For the text-containing cell, return its midpoint in (x, y) coordinate format. 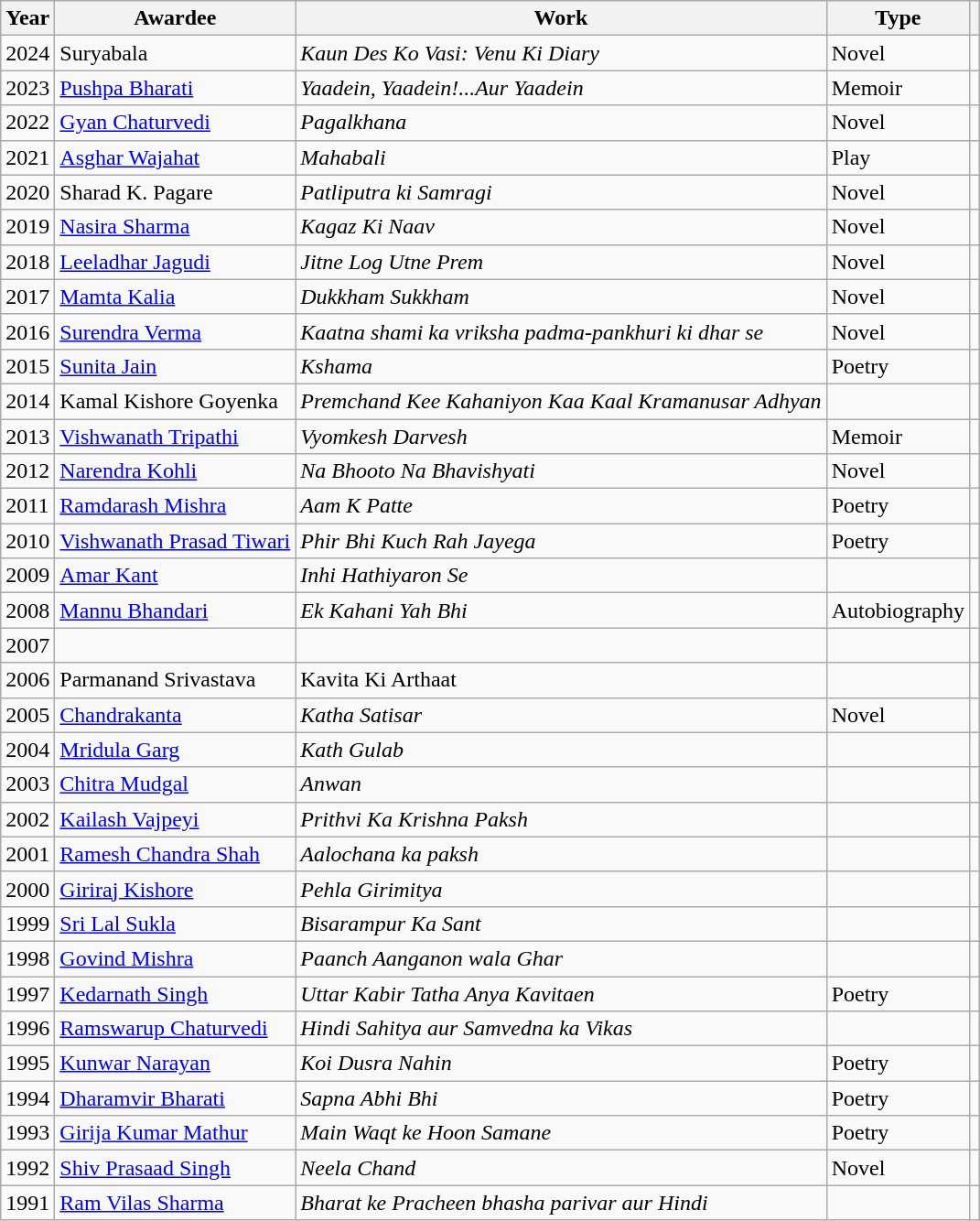
2018 (27, 262)
2023 (27, 88)
Premchand Kee Kahaniyon Kaa Kaal Kramanusar Adhyan (561, 401)
Mannu Bhandari (176, 610)
Nasira Sharma (176, 227)
Pagalkhana (561, 123)
Suryabala (176, 53)
2005 (27, 715)
Sri Lal Sukla (176, 924)
Patliputra ki Samragi (561, 192)
Vishwanath Prasad Tiwari (176, 541)
2000 (27, 889)
Na Bhooto Na Bhavishyati (561, 471)
1992 (27, 1168)
2021 (27, 157)
Pushpa Bharati (176, 88)
2002 (27, 819)
1998 (27, 958)
Parmanand Srivastava (176, 680)
Asghar Wajahat (176, 157)
Pehla Girimitya (561, 889)
2003 (27, 784)
2017 (27, 297)
Kshama (561, 366)
Play (898, 157)
Neela Chand (561, 1168)
Kagaz Ki Naav (561, 227)
Gyan Chaturvedi (176, 123)
Year (27, 18)
2011 (27, 506)
2015 (27, 366)
Dharamvir Bharati (176, 1098)
Leeladhar Jagudi (176, 262)
1997 (27, 993)
Aam K Patte (561, 506)
Sunita Jain (176, 366)
Aalochana ka paksh (561, 854)
2022 (27, 123)
Jitne Log Utne Prem (561, 262)
Mridula Garg (176, 750)
Uttar Kabir Tatha Anya Kavitaen (561, 993)
Yaadein, Yaadein!...Aur Yaadein (561, 88)
Inhi Hathiyaron Se (561, 576)
Dukkham Sukkham (561, 297)
Vyomkesh Darvesh (561, 437)
Mahabali (561, 157)
Awardee (176, 18)
Type (898, 18)
Kailash Vajpeyi (176, 819)
Bisarampur Ka Sant (561, 924)
Kath Gulab (561, 750)
Sapna Abhi Bhi (561, 1098)
2009 (27, 576)
2008 (27, 610)
Prithvi Ka Krishna Paksh (561, 819)
1994 (27, 1098)
Anwan (561, 784)
Ramesh Chandra Shah (176, 854)
2006 (27, 680)
2020 (27, 192)
Kavita Ki Arthaat (561, 680)
1991 (27, 1203)
2010 (27, 541)
2007 (27, 645)
1996 (27, 1029)
Work (561, 18)
Kedarnath Singh (176, 993)
Amar Kant (176, 576)
Ek Kahani Yah Bhi (561, 610)
Govind Mishra (176, 958)
Giriraj Kishore (176, 889)
2019 (27, 227)
Surendra Verma (176, 331)
Sharad K. Pagare (176, 192)
Main Waqt ke Hoon Samane (561, 1133)
2001 (27, 854)
Koi Dusra Nahin (561, 1064)
Girija Kumar Mathur (176, 1133)
2016 (27, 331)
Ram Vilas Sharma (176, 1203)
Vishwanath Tripathi (176, 437)
Narendra Kohli (176, 471)
2013 (27, 437)
Bharat ke Pracheen bhasha parivar aur Hindi (561, 1203)
2014 (27, 401)
Chitra Mudgal (176, 784)
Chandrakanta (176, 715)
2004 (27, 750)
Phir Bhi Kuch Rah Jayega (561, 541)
2024 (27, 53)
Autobiography (898, 610)
Hindi Sahitya aur Samvedna ka Vikas (561, 1029)
Paanch Aanganon wala Ghar (561, 958)
Kaun Des Ko Vasi: Venu Ki Diary (561, 53)
Kamal Kishore Goyenka (176, 401)
1993 (27, 1133)
Kaatna shami ka vriksha padma-pankhuri ki dhar se (561, 331)
1999 (27, 924)
Ramdarash Mishra (176, 506)
Ramswarup Chaturvedi (176, 1029)
Kunwar Narayan (176, 1064)
2012 (27, 471)
Katha Satisar (561, 715)
Shiv Prasaad Singh (176, 1168)
1995 (27, 1064)
Mamta Kalia (176, 297)
